Extract the (X, Y) coordinate from the center of the cell holding the provided text.  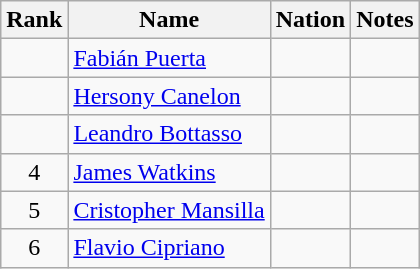
Fabián Puerta (169, 58)
Hersony Canelon (169, 96)
4 (34, 172)
Cristopher Mansilla (169, 210)
Name (169, 20)
Flavio Cipriano (169, 248)
Leandro Bottasso (169, 134)
6 (34, 248)
James Watkins (169, 172)
Rank (34, 20)
Nation (310, 20)
Notes (385, 20)
5 (34, 210)
